Determine the [X, Y] coordinate at the center of the cell enclosing the given text.  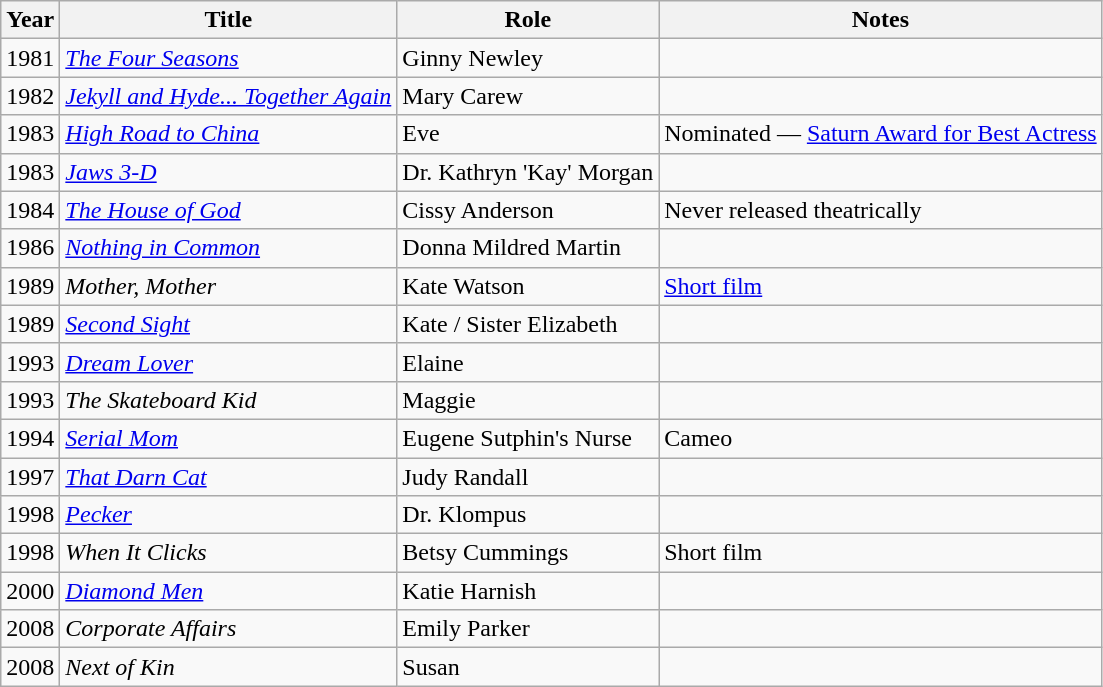
Katie Harnish [528, 591]
Eugene Sutphin's Nurse [528, 438]
Ginny Newley [528, 58]
Cissy Anderson [528, 210]
Notes [880, 20]
The House of God [228, 210]
1997 [30, 477]
Second Sight [228, 324]
Year [30, 20]
Nominated — Saturn Award for Best Actress [880, 134]
Next of Kin [228, 667]
Corporate Affairs [228, 629]
When It Clicks [228, 553]
Mary Carew [528, 96]
Dream Lover [228, 362]
Role [528, 20]
Serial Mom [228, 438]
Kate / Sister Elizabeth [528, 324]
Emily Parker [528, 629]
Susan [528, 667]
Donna Mildred Martin [528, 248]
Eve [528, 134]
Diamond Men [228, 591]
The Four Seasons [228, 58]
Jekyll and Hyde... Together Again [228, 96]
Nothing in Common [228, 248]
Betsy Cummings [528, 553]
1986 [30, 248]
2000 [30, 591]
Cameo [880, 438]
Never released theatrically [880, 210]
Dr. Kathryn 'Kay' Morgan [528, 172]
Maggie [528, 400]
Pecker [228, 515]
Kate Watson [528, 286]
That Darn Cat [228, 477]
1984 [30, 210]
1982 [30, 96]
Mother, Mother [228, 286]
High Road to China [228, 134]
Title [228, 20]
Elaine [528, 362]
The Skateboard Kid [228, 400]
Dr. Klompus [528, 515]
1981 [30, 58]
Jaws 3-D [228, 172]
1994 [30, 438]
Judy Randall [528, 477]
